For the text-containing cell, return its midpoint in (x, y) coordinate format. 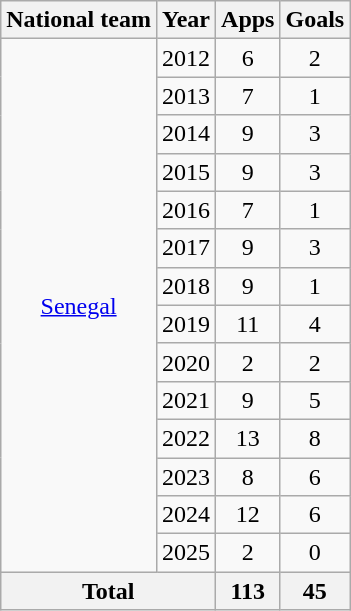
45 (315, 591)
2017 (186, 248)
5 (315, 400)
4 (315, 324)
Senegal (79, 306)
2016 (186, 210)
2022 (186, 438)
13 (248, 438)
2015 (186, 172)
2014 (186, 134)
113 (248, 591)
Apps (248, 20)
12 (248, 515)
2018 (186, 286)
2021 (186, 400)
National team (79, 20)
2019 (186, 324)
2012 (186, 58)
Goals (315, 20)
2024 (186, 515)
0 (315, 553)
Total (108, 591)
Year (186, 20)
11 (248, 324)
2013 (186, 96)
2025 (186, 553)
2020 (186, 362)
2023 (186, 477)
